Detect which cell encompasses the target text, then output its (x, y) center coordinate. 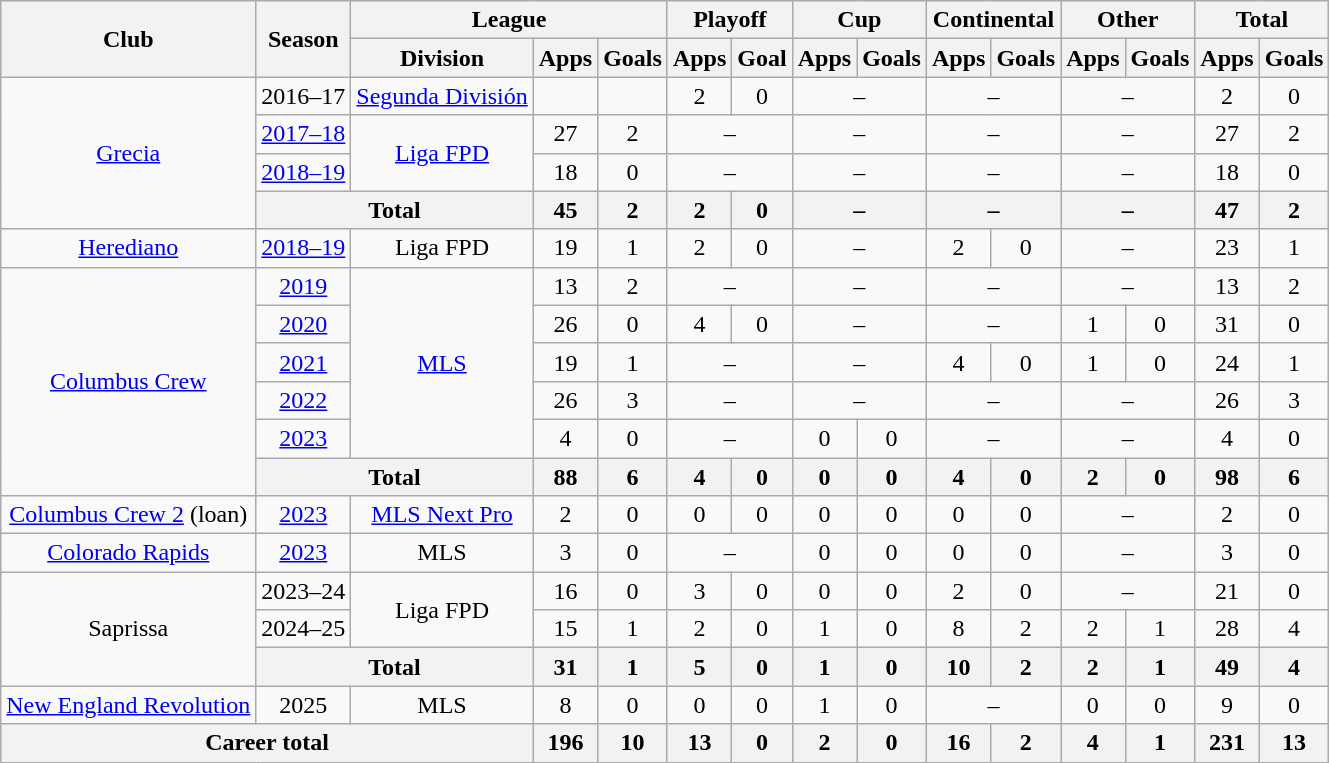
88 (565, 477)
New England Revolution (128, 705)
231 (1227, 743)
2017–18 (304, 134)
196 (565, 743)
2023–24 (304, 591)
Grecia (128, 153)
MLS Next Pro (442, 515)
Continental (993, 20)
Columbus Crew 2 (loan) (128, 515)
47 (1227, 210)
2016–17 (304, 96)
Saprissa (128, 629)
Club (128, 39)
League (510, 20)
23 (1227, 248)
Other (1128, 20)
Columbus Crew (128, 381)
Season (304, 39)
Career total (267, 743)
Colorado Rapids (128, 553)
Division (442, 58)
Playoff (730, 20)
Cup (859, 20)
Herediano (128, 248)
2021 (304, 362)
2024–25 (304, 629)
45 (565, 210)
5 (699, 667)
2022 (304, 400)
Segunda División (442, 96)
15 (565, 629)
2025 (304, 705)
24 (1227, 362)
49 (1227, 667)
2020 (304, 324)
2019 (304, 286)
98 (1227, 477)
Goal (762, 58)
28 (1227, 629)
21 (1227, 591)
9 (1227, 705)
